Scan for the cell matching the given text and deliver its (X, Y) coordinate at center. 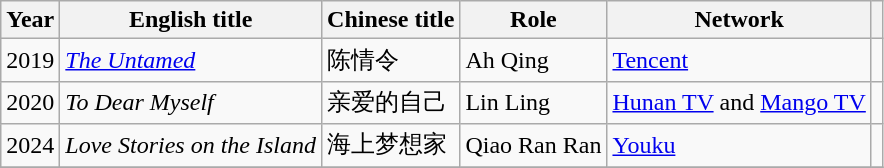
2019 (30, 60)
Love Stories on the Island (191, 146)
陈情令 (391, 60)
Year (30, 20)
Role (534, 20)
Qiao Ran Ran (534, 146)
Network (739, 20)
Hunan TV and Mango TV (739, 102)
Ah Qing (534, 60)
Youku (739, 146)
2020 (30, 102)
亲爱的自己 (391, 102)
海上梦想家 (391, 146)
Chinese title (391, 20)
The Untamed (191, 60)
To Dear Myself (191, 102)
Lin Ling (534, 102)
English title (191, 20)
Tencent (739, 60)
2024 (30, 146)
